For the text-containing cell, return its midpoint in [X, Y] coordinate format. 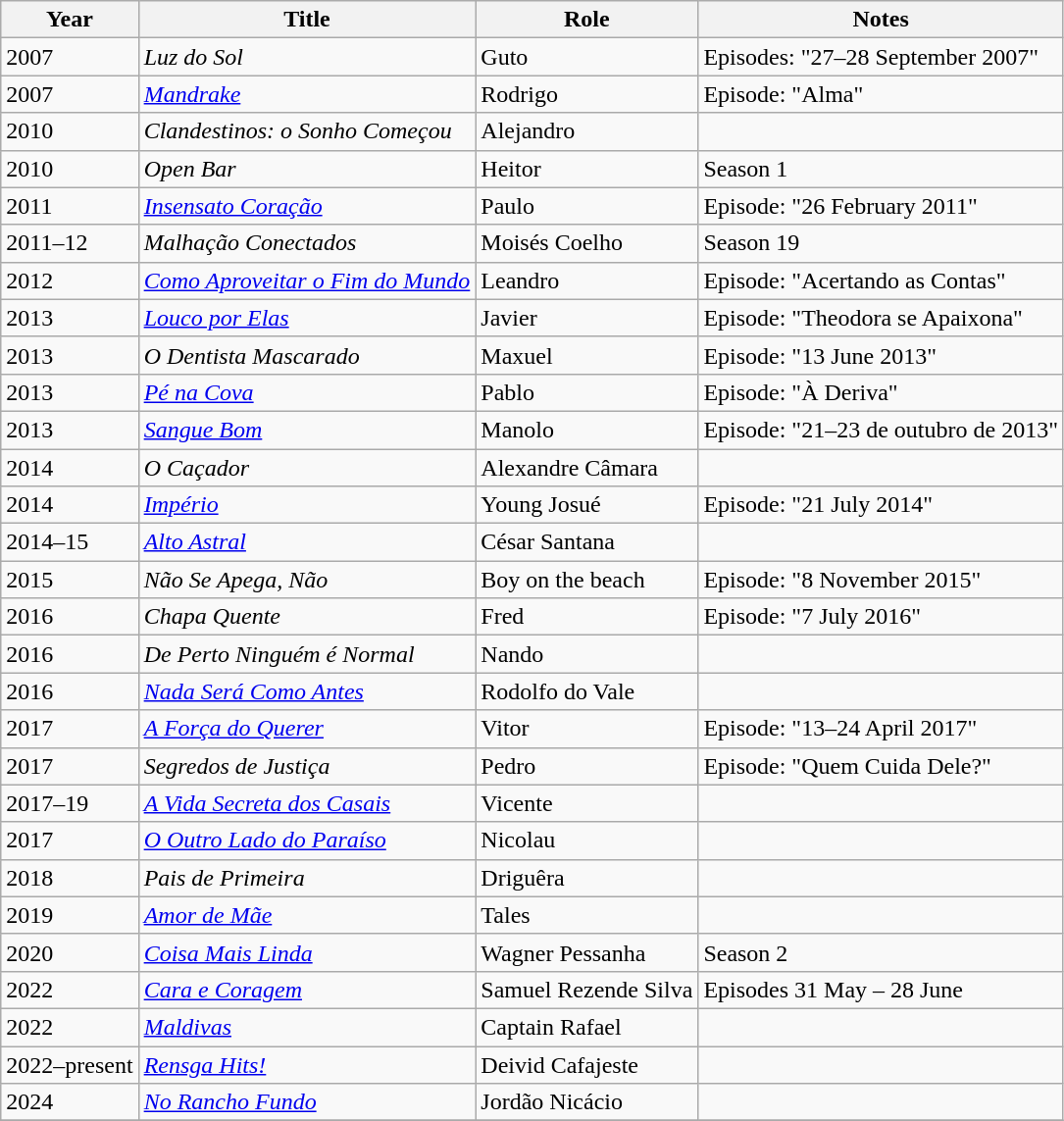
Clandestinos: o Sonho Começou [307, 131]
Role [586, 20]
Title [307, 20]
Moisés Coelho [586, 243]
Driguêra [586, 878]
Chapa Quente [307, 617]
Louco por Elas [307, 318]
Alejandro [586, 131]
2011 [70, 206]
Luz do Sol [307, 57]
Captain Rafael [586, 1027]
No Rancho Fundo [307, 1102]
Manolo [586, 430]
Como Aproveitar o Fim do Mundo [307, 280]
Pedro [586, 766]
Javier [586, 318]
Segredos de Justiça [307, 766]
Episodes 31 May – 28 June [881, 990]
Episode: "Acertando as Contas" [881, 280]
Não Se Apega, Não [307, 580]
Tales [586, 915]
2017–19 [70, 803]
2020 [70, 952]
De Perto Ninguém é Normal [307, 654]
Guto [586, 57]
Boy on the beach [586, 580]
Nada Será Como Antes [307, 691]
Episode: "13 June 2013" [881, 355]
Maldivas [307, 1027]
2022–present [70, 1064]
Episode: "21–23 de outubro de 2013" [881, 430]
Império [307, 505]
Cara e Coragem [307, 990]
Jordão Nicácio [586, 1102]
Year [70, 20]
Episode: "26 February 2011" [881, 206]
Heitor [586, 169]
Wagner Pessanha [586, 952]
Alto Astral [307, 542]
Insensato Coração [307, 206]
Episode: "Quem Cuida Dele?" [881, 766]
Leandro [586, 280]
Pablo [586, 392]
Fred [586, 617]
Deivid Cafajeste [586, 1064]
2019 [70, 915]
Season 1 [881, 169]
Vicente [586, 803]
Rensga Hits! [307, 1064]
O Dentista Mascarado [307, 355]
Rodolfo do Vale [586, 691]
Alexandre Câmara [586, 468]
Open Bar [307, 169]
Coisa Mais Linda [307, 952]
Malhação Conectados [307, 243]
Notes [881, 20]
A Vida Secreta dos Casais [307, 803]
Samuel Rezende Silva [586, 990]
O Caçador [307, 468]
Mandrake [307, 94]
Young Josué [586, 505]
Paulo [586, 206]
Episode: "7 July 2016" [881, 617]
Sangue Bom [307, 430]
2018 [70, 878]
2011–12 [70, 243]
Episode: "8 November 2015" [881, 580]
Vitor [586, 729]
Season 19 [881, 243]
Episode: "21 July 2014" [881, 505]
Episode: "À Deriva" [881, 392]
Episode: "13–24 April 2017" [881, 729]
Amor de Mãe [307, 915]
O Outro Lado do Paraíso [307, 841]
A Força do Querer [307, 729]
César Santana [586, 542]
Nando [586, 654]
2014–15 [70, 542]
Season 2 [881, 952]
2024 [70, 1102]
Episode: "Alma" [881, 94]
Episodes: "27–28 September 2007" [881, 57]
Episode: "Theodora se Apaixona" [881, 318]
Nicolau [586, 841]
2015 [70, 580]
Pais de Primeira [307, 878]
Pé na Cova [307, 392]
Rodrigo [586, 94]
2012 [70, 280]
Maxuel [586, 355]
